Search for the cell housing the specified text and yield its [X, Y] center coordinate. 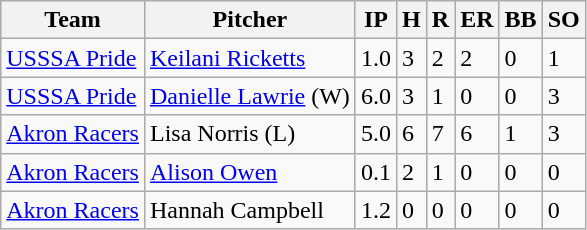
5.0 [376, 134]
R [440, 20]
1.0 [376, 58]
SO [564, 20]
ER [477, 20]
Alison Owen [250, 172]
6.0 [376, 96]
Keilani Ricketts [250, 58]
IP [376, 20]
7 [440, 134]
Team [73, 20]
Pitcher [250, 20]
Hannah Campbell [250, 210]
0.1 [376, 172]
H [411, 20]
1.2 [376, 210]
Lisa Norris (L) [250, 134]
Danielle Lawrie (W) [250, 96]
BB [520, 20]
